Find where the given text appears and provide that cell's center as (X, Y) coordinate. 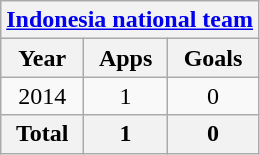
Year (42, 58)
2014 (42, 96)
Goals (214, 58)
Indonesia national team (130, 20)
Total (42, 134)
Apps (126, 58)
